Capture the cell that displays the provided text and extract its (x, y) central coordinate. 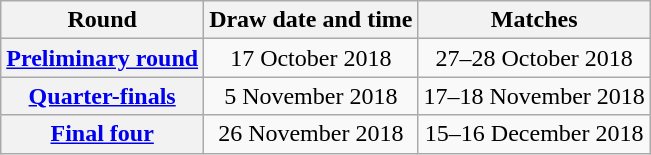
26 November 2018 (311, 134)
Draw date and time (311, 20)
27–28 October 2018 (534, 58)
5 November 2018 (311, 96)
Quarter-finals (102, 96)
Preliminary round (102, 58)
15–16 December 2018 (534, 134)
17 October 2018 (311, 58)
17–18 November 2018 (534, 96)
Matches (534, 20)
Final four (102, 134)
Round (102, 20)
